Identify which cell holds the provided text, then report its [x, y] central coordinate. 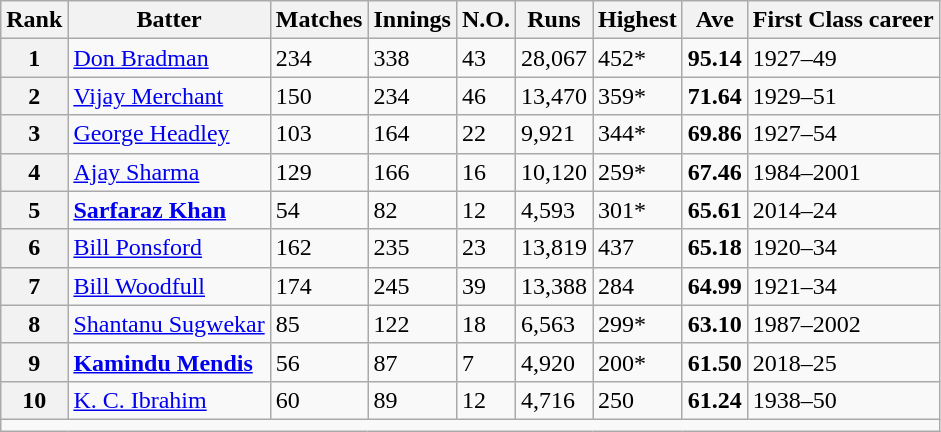
Ajay Sharma [169, 172]
338 [412, 58]
85 [319, 324]
28,067 [554, 58]
Runs [554, 20]
39 [486, 286]
13,470 [554, 96]
95.14 [714, 58]
71.64 [714, 96]
166 [412, 172]
2014–24 [843, 210]
4,920 [554, 362]
437 [637, 248]
4 [34, 172]
Rank [34, 20]
2 [34, 96]
4,593 [554, 210]
245 [412, 286]
122 [412, 324]
6,563 [554, 324]
250 [637, 400]
Batter [169, 20]
1927–54 [843, 134]
259* [637, 172]
10,120 [554, 172]
284 [637, 286]
344* [637, 134]
452* [637, 58]
64.99 [714, 286]
301* [637, 210]
61.24 [714, 400]
16 [486, 172]
3 [34, 134]
1921–34 [843, 286]
359* [637, 96]
Bill Ponsford [169, 248]
2018–25 [843, 362]
23 [486, 248]
18 [486, 324]
54 [319, 210]
87 [412, 362]
43 [486, 58]
9,921 [554, 134]
Sarfaraz Khan [169, 210]
6 [34, 248]
65.61 [714, 210]
K. C. Ibrahim [169, 400]
13,819 [554, 248]
1938–50 [843, 400]
Innings [412, 20]
65.18 [714, 248]
1927–49 [843, 58]
4,716 [554, 400]
1984–2001 [843, 172]
1920–34 [843, 248]
Matches [319, 20]
13,388 [554, 286]
162 [319, 248]
Highest [637, 20]
129 [319, 172]
46 [486, 96]
Vijay Merchant [169, 96]
Shantanu Sugwekar [169, 324]
10 [34, 400]
Bill Woodfull [169, 286]
150 [319, 96]
5 [34, 210]
235 [412, 248]
Don Bradman [169, 58]
Kamindu Mendis [169, 362]
Ave [714, 20]
60 [319, 400]
22 [486, 134]
First Class career [843, 20]
103 [319, 134]
174 [319, 286]
200* [637, 362]
9 [34, 362]
164 [412, 134]
1987–2002 [843, 324]
61.50 [714, 362]
1 [34, 58]
82 [412, 210]
69.86 [714, 134]
56 [319, 362]
1929–51 [843, 96]
N.O. [486, 20]
89 [412, 400]
George Headley [169, 134]
8 [34, 324]
67.46 [714, 172]
299* [637, 324]
63.10 [714, 324]
